Pinpoint the cell where the given text exists, returning its (X, Y) midpoint coordinate. 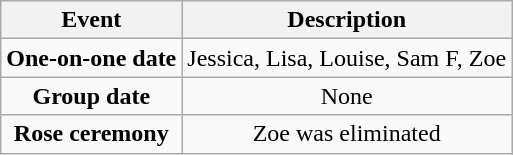
Zoe was eliminated (347, 134)
Rose ceremony (92, 134)
Jessica, Lisa, Louise, Sam F, Zoe (347, 58)
None (347, 96)
Event (92, 20)
One-on-one date (92, 58)
Description (347, 20)
Group date (92, 96)
